Detect which cell encompasses the target text, then output its (x, y) center coordinate. 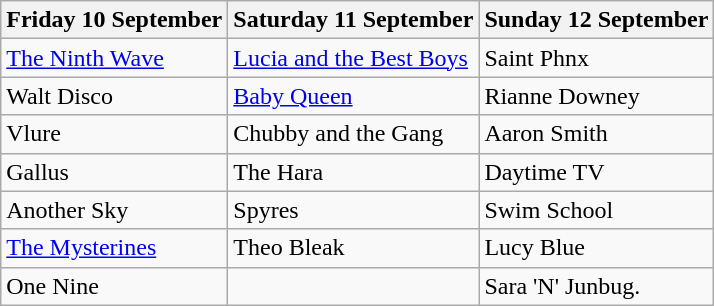
Gallus (114, 172)
Lucia and the Best Boys (354, 58)
The Hara (354, 172)
Baby Queen (354, 96)
Daytime TV (596, 172)
Sara 'N' Junbug. (596, 286)
Spyres (354, 210)
One Nine (114, 286)
Theo Bleak (354, 248)
Vlure (114, 134)
Aaron Smith (596, 134)
Lucy Blue (596, 248)
Friday 10 September (114, 20)
Saint Phnx (596, 58)
The Mysterines (114, 248)
Rianne Downey (596, 96)
The Ninth Wave (114, 58)
Another Sky (114, 210)
Chubby and the Gang (354, 134)
Walt Disco (114, 96)
Swim School (596, 210)
Saturday 11 September (354, 20)
Sunday 12 September (596, 20)
